Pinpoint the cell where the given text exists, returning its [x, y] midpoint coordinate. 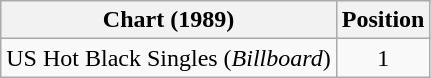
Chart (1989) [169, 20]
Position [383, 20]
US Hot Black Singles (Billboard) [169, 58]
1 [383, 58]
